Locate the cell with the specified text and output its (x, y) center coordinate. 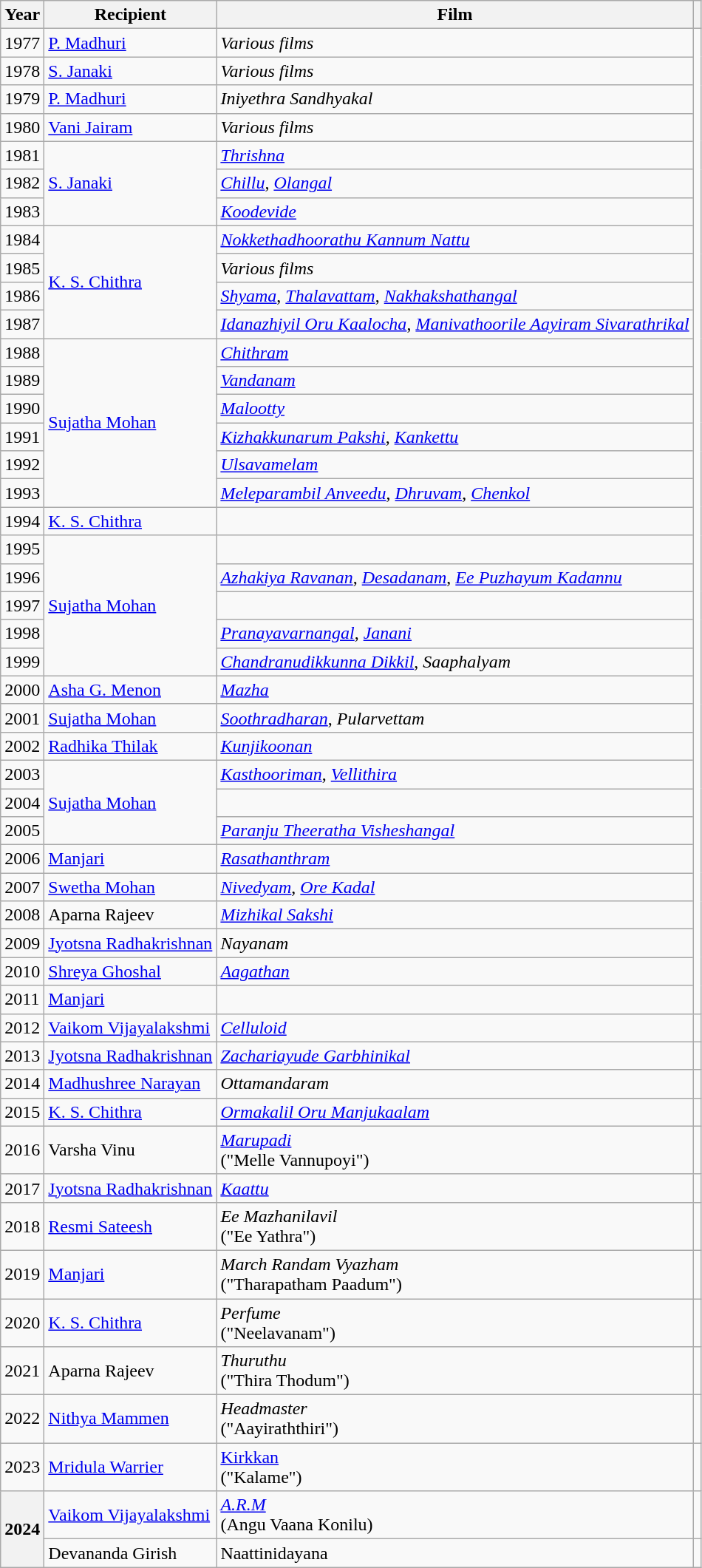
Marupadi("Melle Vannupoyi") (455, 1150)
1992 (22, 465)
1982 (22, 183)
2012 (22, 1028)
Malootty (455, 409)
Kasthooriman, Vellithira (455, 774)
2019 (22, 1275)
A.R.M(Angu Vaana Konilu) (455, 1516)
Pranayavarnangal, Janani (455, 634)
2011 (22, 999)
Radhika Thilak (130, 746)
2009 (22, 943)
1977 (22, 43)
2003 (22, 774)
March Randam Vyazham("Tharapatham Paadum") (455, 1275)
Year (22, 15)
1994 (22, 521)
Rasathanthram (455, 859)
1980 (22, 127)
Azhakiya Ravanan, Desadanam, Ee Puzhayum Kadannu (455, 577)
Kizhakkunarum Pakshi, Kankettu (455, 437)
Mizhikal Sakshi (455, 915)
Vandanam (455, 381)
1981 (22, 155)
2006 (22, 859)
Nithya Mammen (130, 1419)
Shreya Ghoshal (130, 971)
1993 (22, 493)
Perfume("Neelavanam") (455, 1322)
2004 (22, 802)
Ulsavamelam (455, 465)
Nivedyam, Ore Kadal (455, 887)
Paranju Theeratha Visheshangal (455, 831)
2020 (22, 1322)
Swetha Mohan (130, 887)
Chithram (455, 353)
2013 (22, 1056)
1997 (22, 605)
Nayanam (455, 943)
Mazha (455, 690)
Vani Jairam (130, 127)
1978 (22, 71)
2021 (22, 1371)
2008 (22, 915)
Ee Mazhanilavil("Ee Yathra") (455, 1226)
2022 (22, 1419)
1999 (22, 662)
Thrishna (455, 155)
Idanazhiyil Oru Kaalocha, Manivathoorile Aayiram Sivarathrikal (455, 324)
Ottamandaram (455, 1084)
2000 (22, 690)
1987 (22, 324)
Zachariayude Garbhinikal (455, 1056)
2017 (22, 1188)
1985 (22, 268)
Soothradharan, Pularvettam (455, 718)
Naattinidayana (455, 1553)
Resmi Sateesh (130, 1226)
1984 (22, 240)
Ormakalil Oru Manjukaalam (455, 1112)
1989 (22, 381)
Shyama, Thalavattam, Nakhakshathangal (455, 296)
2005 (22, 831)
Chillu, Olangal (455, 183)
Thuruthu("Thira Thodum") (455, 1371)
1995 (22, 549)
Devananda Girish (130, 1553)
Mridula Warrier (130, 1467)
Kirkkan("Kalame") (455, 1467)
Kaattu (455, 1188)
1983 (22, 211)
Kunjikoonan (455, 746)
1979 (22, 99)
1986 (22, 296)
Film (455, 15)
Meleparambil Anveedu, Dhruvam, Chenkol (455, 493)
2007 (22, 887)
Iniyethra Sandhyakal (455, 99)
Chandranudikkunna Dikkil, Saaphalyam (455, 662)
1988 (22, 353)
1996 (22, 577)
Headmaster("Aayiraththiri") (455, 1419)
Recipient (130, 15)
Varsha Vinu (130, 1150)
2001 (22, 718)
2010 (22, 971)
Nokkethadhoorathu Kannum Nattu (455, 240)
Koodevide (455, 211)
Madhushree Narayan (130, 1084)
1990 (22, 409)
2018 (22, 1226)
2015 (22, 1112)
2023 (22, 1467)
2014 (22, 1084)
Aagathan (455, 971)
1998 (22, 634)
2024 (22, 1529)
Asha G. Menon (130, 690)
1991 (22, 437)
2016 (22, 1150)
Celluloid (455, 1028)
2002 (22, 746)
